Find where the given text appears and provide that cell's center as [X, Y] coordinate. 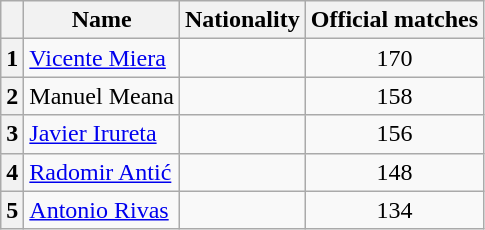
Official matches [394, 20]
5 [12, 210]
Javier Irureta [102, 134]
Manuel Meana [102, 96]
Name [102, 20]
Nationality [242, 20]
Radomir Antić [102, 172]
4 [12, 172]
134 [394, 210]
148 [394, 172]
2 [12, 96]
156 [394, 134]
158 [394, 96]
Antonio Rivas [102, 210]
Vicente Miera [102, 58]
3 [12, 134]
1 [12, 58]
170 [394, 58]
